From the cell containing the given text, extract its center point as (X, Y) coordinate. 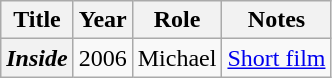
Michael (177, 58)
Inside (37, 58)
Notes (276, 20)
Title (37, 20)
Role (177, 20)
Year (102, 20)
2006 (102, 58)
Short film (276, 58)
